Search for the cell housing the specified text and yield its [x, y] center coordinate. 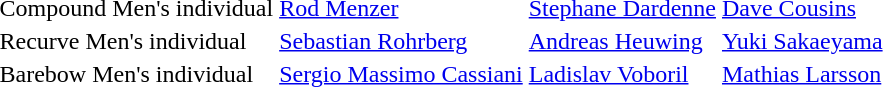
Sebastian Rohrberg [402, 41]
Andreas Heuwing [622, 41]
